Provide the (X, Y) coordinate of the cell's center where the given text is located.  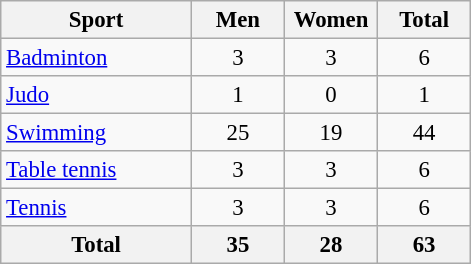
25 (238, 133)
44 (424, 133)
Table tennis (96, 170)
Tennis (96, 208)
Sport (96, 20)
28 (330, 245)
35 (238, 245)
Swimming (96, 133)
63 (424, 245)
0 (330, 95)
19 (330, 133)
Judo (96, 95)
Women (330, 20)
Men (238, 20)
Badminton (96, 58)
